Locate the cell with the specified text and output its [X, Y] center coordinate. 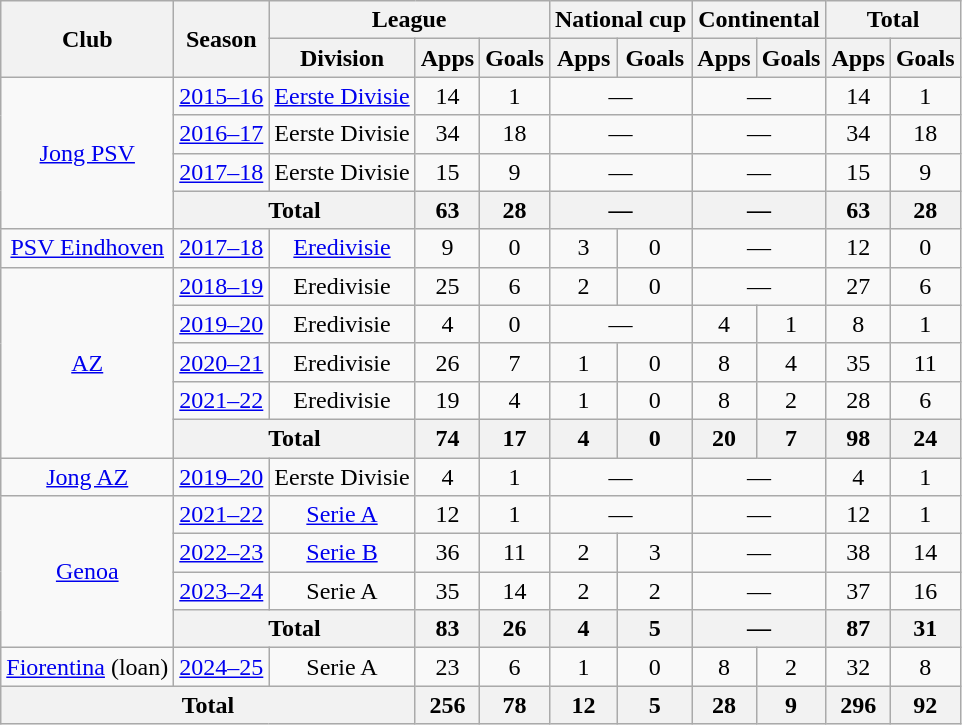
78 [515, 705]
25 [447, 286]
20 [724, 438]
Serie B [342, 553]
87 [858, 629]
92 [925, 705]
Season [222, 39]
League [410, 20]
16 [925, 591]
38 [858, 553]
Jong PSV [88, 153]
31 [925, 629]
Club [88, 39]
23 [447, 667]
2018–19 [222, 286]
Continental [759, 20]
2016–17 [222, 134]
24 [925, 438]
2024–25 [222, 667]
Genoa [88, 572]
AZ [88, 362]
36 [447, 553]
296 [858, 705]
Jong AZ [88, 477]
2020–21 [222, 362]
National cup [620, 20]
74 [447, 438]
17 [515, 438]
2015–16 [222, 96]
37 [858, 591]
2022–23 [222, 553]
27 [858, 286]
83 [447, 629]
Division [342, 58]
256 [447, 705]
19 [447, 400]
98 [858, 438]
2023–24 [222, 591]
32 [858, 667]
Fiorentina (loan) [88, 667]
PSV Eindhoven [88, 248]
